Search for the cell housing the specified text and yield its (X, Y) center coordinate. 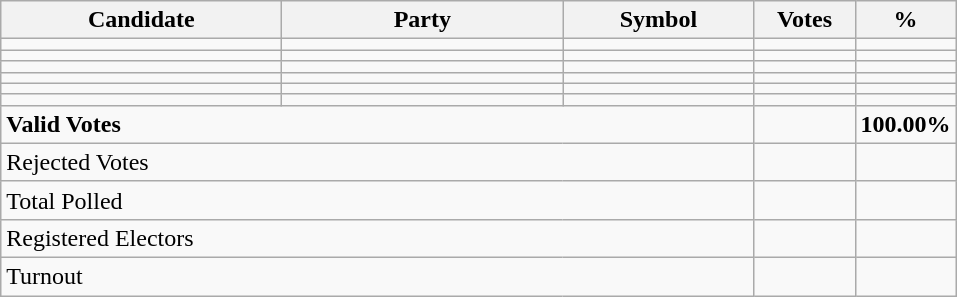
Total Polled (378, 200)
100.00% (906, 124)
% (906, 20)
Votes (804, 20)
Candidate (142, 20)
Registered Electors (378, 238)
Symbol (658, 20)
Valid Votes (378, 124)
Rejected Votes (378, 162)
Party (422, 20)
Turnout (378, 276)
